Capture the cell that displays the provided text and extract its [X, Y] central coordinate. 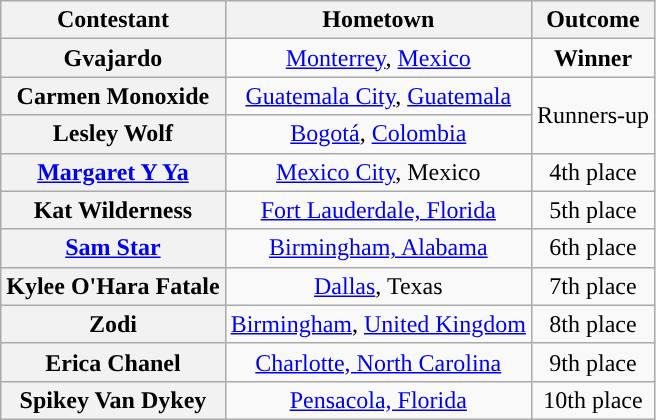
10th place [592, 400]
Bogotá, Colombia [378, 134]
Contestant [113, 20]
Hometown [378, 20]
Fort Lauderdale, Florida [378, 210]
Erica Chanel [113, 362]
Birmingham, Alabama [378, 248]
Lesley Wolf [113, 134]
Pensacola, Florida [378, 400]
Monterrey, Mexico [378, 58]
4th place [592, 172]
Spikey Van Dykey [113, 400]
Carmen Monoxide [113, 96]
Margaret Y Ya [113, 172]
Kat Wilderness [113, 210]
Kylee O'Hara Fatale [113, 286]
Zodi [113, 324]
Dallas, Texas [378, 286]
Charlotte, North Carolina [378, 362]
Winner [592, 58]
Guatemala City, Guatemala [378, 96]
Mexico City, Mexico [378, 172]
Sam Star [113, 248]
8th place [592, 324]
Outcome [592, 20]
Runners-up [592, 115]
7th place [592, 286]
9th place [592, 362]
Birmingham, United Kingdom [378, 324]
5th place [592, 210]
Gvajardo [113, 58]
6th place [592, 248]
